Locate the cell with the specified text and output its [x, y] center coordinate. 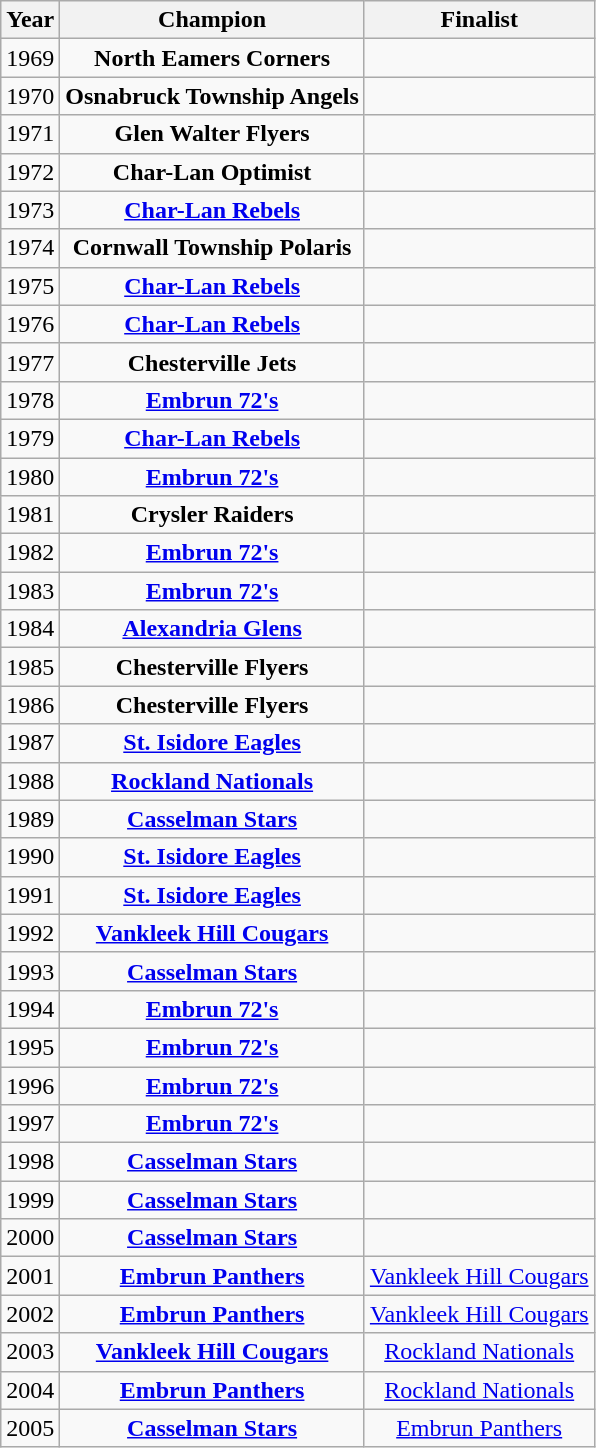
1974 [30, 248]
North Eamers Corners [212, 58]
1979 [30, 438]
Alexandria Glens [212, 629]
2003 [30, 1352]
1980 [30, 477]
Finalist [479, 20]
Glen Walter Flyers [212, 134]
2002 [30, 1314]
2004 [30, 1390]
1995 [30, 1047]
1998 [30, 1162]
1991 [30, 895]
1997 [30, 1124]
1992 [30, 933]
1978 [30, 400]
1990 [30, 857]
Year [30, 20]
1984 [30, 629]
1973 [30, 210]
1976 [30, 324]
1969 [30, 58]
1970 [30, 96]
2005 [30, 1428]
Cornwall Township Polaris [212, 248]
1993 [30, 971]
1986 [30, 705]
1977 [30, 362]
1982 [30, 553]
1996 [30, 1085]
1994 [30, 1009]
1981 [30, 515]
1983 [30, 591]
2000 [30, 1238]
1999 [30, 1200]
Char-Lan Optimist [212, 172]
1989 [30, 819]
Osnabruck Township Angels [212, 96]
1975 [30, 286]
2001 [30, 1276]
1988 [30, 781]
Chesterville Jets [212, 362]
1971 [30, 134]
1985 [30, 667]
1972 [30, 172]
1987 [30, 743]
Crysler Raiders [212, 515]
Champion [212, 20]
